Extract the [x, y] coordinate from the center of the cell holding the provided text.  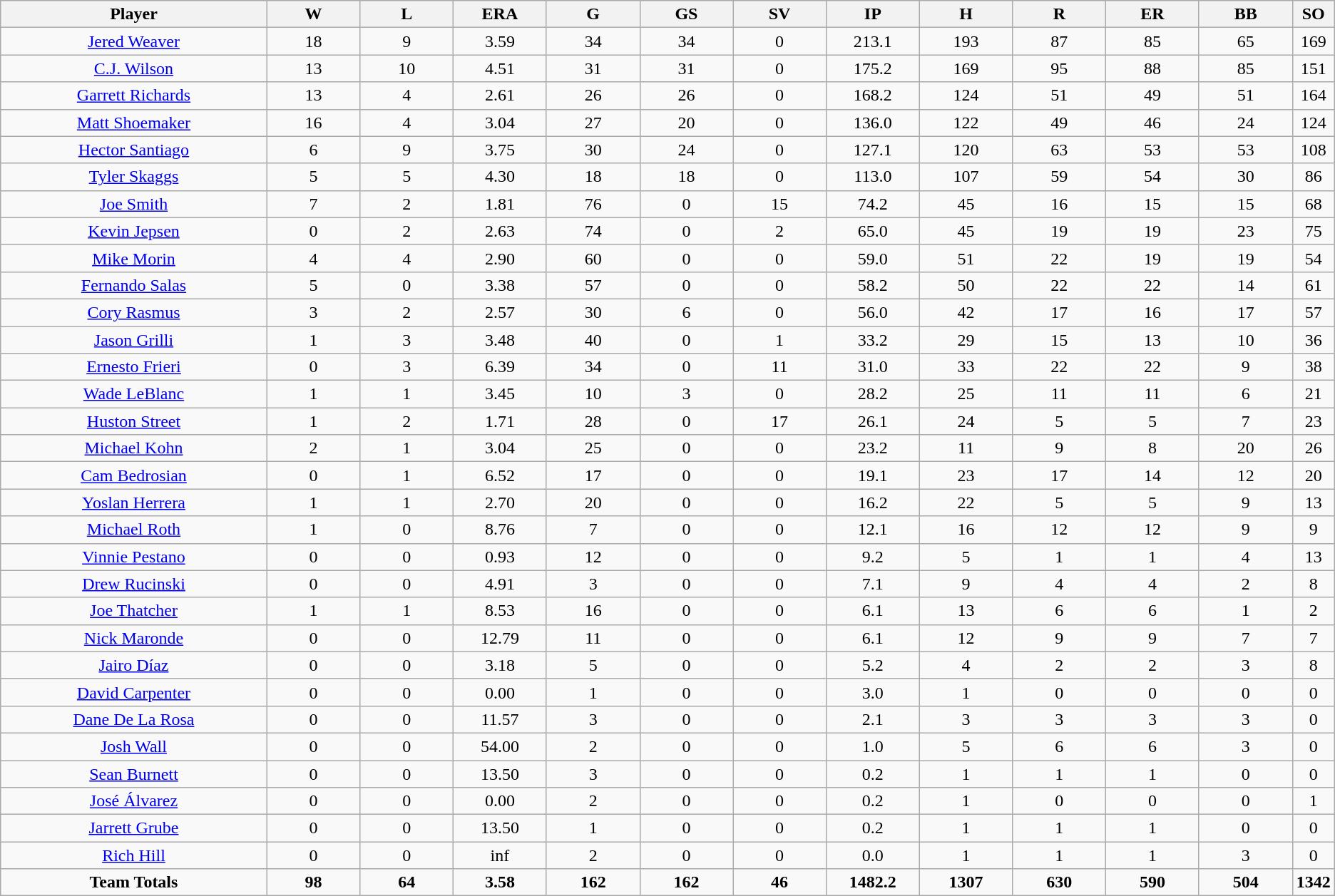
1307 [966, 882]
Sean Burnett [134, 773]
193 [966, 41]
ERA [501, 14]
113.0 [873, 177]
Matt Shoemaker [134, 123]
33.2 [873, 340]
5.2 [873, 665]
4.51 [501, 68]
120 [966, 150]
75 [1314, 231]
86 [1314, 177]
9.2 [873, 557]
4.30 [501, 177]
65 [1245, 41]
16.2 [873, 503]
21 [1314, 394]
38 [1314, 367]
3.45 [501, 394]
630 [1060, 882]
3.58 [501, 882]
L [406, 14]
W [314, 14]
11.57 [501, 719]
87 [1060, 41]
107 [966, 177]
Cory Rasmus [134, 312]
1482.2 [873, 882]
4.91 [501, 584]
0.0 [873, 855]
Cam Bedrosian [134, 475]
Jairo Díaz [134, 665]
108 [1314, 150]
2.61 [501, 96]
inf [501, 855]
Jason Grilli [134, 340]
31.0 [873, 367]
28.2 [873, 394]
Michael Kohn [134, 448]
BB [1245, 14]
26.1 [873, 421]
José Álvarez [134, 801]
C.J. Wilson [134, 68]
IP [873, 14]
2.57 [501, 312]
68 [1314, 204]
23.2 [873, 448]
Wade LeBlanc [134, 394]
19.1 [873, 475]
122 [966, 123]
Ernesto Frieri [134, 367]
SO [1314, 14]
127.1 [873, 150]
Mike Morin [134, 258]
2.63 [501, 231]
1.81 [501, 204]
Garrett Richards [134, 96]
David Carpenter [134, 692]
3.0 [873, 692]
33 [966, 367]
Josh Wall [134, 746]
36 [1314, 340]
3.75 [501, 150]
6.39 [501, 367]
59 [1060, 177]
60 [593, 258]
12.79 [501, 638]
Team Totals [134, 882]
Nick Maronde [134, 638]
Joe Thatcher [134, 611]
27 [593, 123]
3.48 [501, 340]
151 [1314, 68]
8.53 [501, 611]
590 [1152, 882]
29 [966, 340]
Drew Rucinski [134, 584]
Vinnie Pestano [134, 557]
12.1 [873, 530]
Joe Smith [134, 204]
Huston Street [134, 421]
58.2 [873, 285]
213.1 [873, 41]
64 [406, 882]
50 [966, 285]
1342 [1314, 882]
Hector Santiago [134, 150]
74 [593, 231]
54.00 [501, 746]
61 [1314, 285]
3.59 [501, 41]
H [966, 14]
Jered Weaver [134, 41]
1.71 [501, 421]
0.93 [501, 557]
3.38 [501, 285]
98 [314, 882]
Michael Roth [134, 530]
2.70 [501, 503]
175.2 [873, 68]
Fernando Salas [134, 285]
65.0 [873, 231]
G [593, 14]
ER [1152, 14]
63 [1060, 150]
GS [686, 14]
59.0 [873, 258]
164 [1314, 96]
Player [134, 14]
2.1 [873, 719]
Jarrett Grube [134, 828]
56.0 [873, 312]
Tyler Skaggs [134, 177]
74.2 [873, 204]
95 [1060, 68]
1.0 [873, 746]
R [1060, 14]
76 [593, 204]
Dane De La Rosa [134, 719]
SV [780, 14]
136.0 [873, 123]
2.90 [501, 258]
3.18 [501, 665]
8.76 [501, 530]
Yoslan Herrera [134, 503]
88 [1152, 68]
6.52 [501, 475]
Rich Hill [134, 855]
Kevin Jepsen [134, 231]
40 [593, 340]
28 [593, 421]
168.2 [873, 96]
42 [966, 312]
504 [1245, 882]
7.1 [873, 584]
